Extract the [x, y] coordinate from the center of the cell holding the provided text.  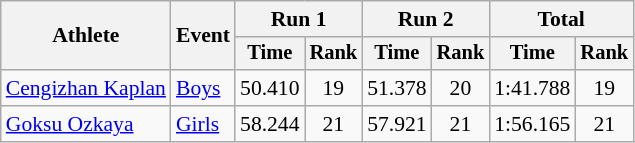
1:56.165 [532, 124]
Run 2 [426, 19]
Girls [203, 124]
57.921 [396, 124]
Boys [203, 88]
51.378 [396, 88]
Total [561, 19]
58.244 [270, 124]
20 [461, 88]
Run 1 [298, 19]
Event [203, 36]
Athlete [86, 36]
1:41.788 [532, 88]
50.410 [270, 88]
Goksu Ozkaya [86, 124]
Cengizhan Kaplan [86, 88]
